Return the (x, y) coordinate for the center point of the cell that contains the specified text.  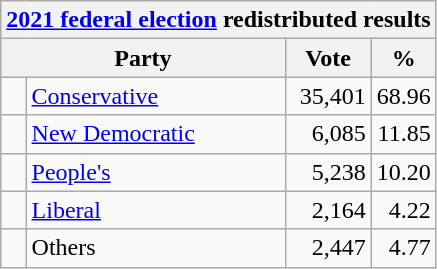
Conservative (156, 96)
2,164 (328, 210)
New Democratic (156, 134)
Vote (328, 58)
6,085 (328, 134)
2021 federal election redistributed results (218, 20)
2,447 (328, 248)
10.20 (404, 172)
5,238 (328, 172)
35,401 (328, 96)
4.77 (404, 248)
Others (156, 248)
Liberal (156, 210)
11.85 (404, 134)
Party (143, 58)
% (404, 58)
People's (156, 172)
4.22 (404, 210)
68.96 (404, 96)
